Pinpoint the cell where the given text exists, returning its [x, y] midpoint coordinate. 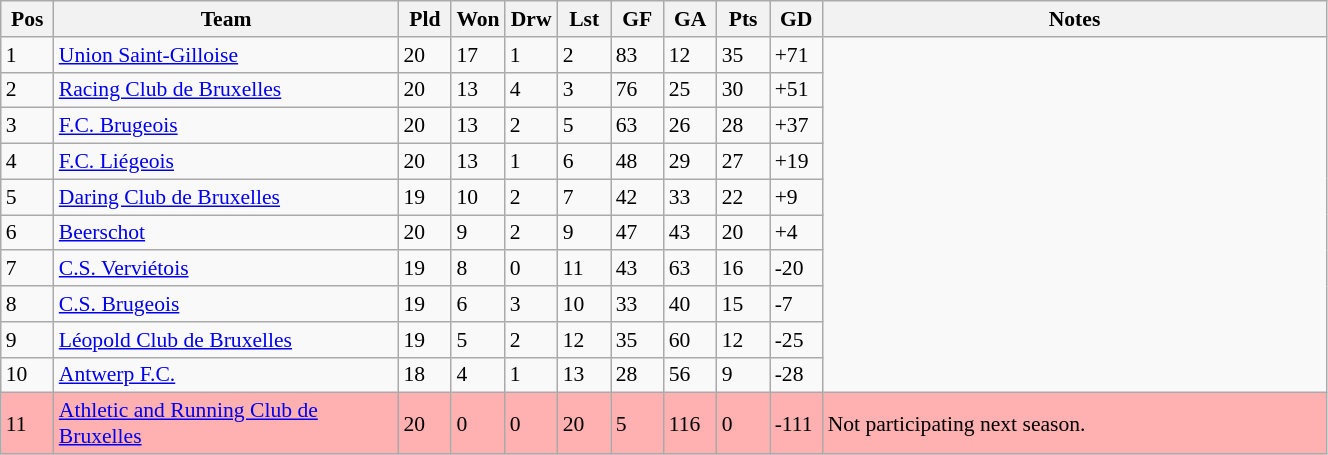
F.C. Brugeois [226, 126]
116 [690, 424]
+19 [796, 162]
-20 [796, 269]
22 [744, 197]
47 [638, 233]
Pts [744, 19]
-28 [796, 375]
56 [690, 375]
27 [744, 162]
76 [638, 90]
Won [478, 19]
83 [638, 55]
26 [690, 126]
Racing Club de Bruxelles [226, 90]
-7 [796, 304]
48 [638, 162]
Notes [1075, 19]
Athletic and Running Club de Bruxelles [226, 424]
-111 [796, 424]
Lst [584, 19]
Pld [424, 19]
+9 [796, 197]
15 [744, 304]
16 [744, 269]
F.C. Liégeois [226, 162]
+71 [796, 55]
Beerschot [226, 233]
Union Saint-Gilloise [226, 55]
40 [690, 304]
+51 [796, 90]
C.S. Brugeois [226, 304]
25 [690, 90]
60 [690, 340]
Antwerp F.C. [226, 375]
Not participating next season. [1075, 424]
30 [744, 90]
Team [226, 19]
GD [796, 19]
29 [690, 162]
Pos [28, 19]
C.S. Verviétois [226, 269]
GA [690, 19]
Drw [532, 19]
Daring Club de Bruxelles [226, 197]
GF [638, 19]
+37 [796, 126]
+4 [796, 233]
Léopold Club de Bruxelles [226, 340]
-25 [796, 340]
17 [478, 55]
42 [638, 197]
18 [424, 375]
